Identify which cell holds the provided text, then report its (X, Y) central coordinate. 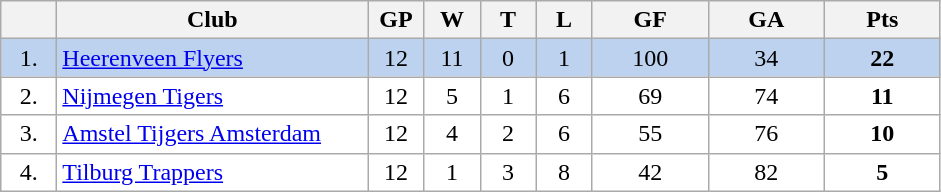
55 (650, 134)
3 (508, 172)
82 (766, 172)
Nijmegen Tigers (212, 96)
74 (766, 96)
4. (29, 172)
100 (650, 58)
2. (29, 96)
L (564, 20)
Amstel Tijgers Amsterdam (212, 134)
22 (882, 58)
3. (29, 134)
42 (650, 172)
GA (766, 20)
69 (650, 96)
0 (508, 58)
GF (650, 20)
76 (766, 134)
Tilburg Trappers (212, 172)
1. (29, 58)
8 (564, 172)
2 (508, 134)
GP (396, 20)
4 (452, 134)
T (508, 20)
Club (212, 20)
W (452, 20)
10 (882, 134)
Pts (882, 20)
Heerenveen Flyers (212, 58)
34 (766, 58)
